For the text-containing cell, return its midpoint in [X, Y] coordinate format. 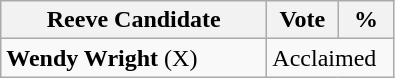
Reeve Candidate [134, 20]
Acclaimed [330, 58]
Vote [302, 20]
% [366, 20]
Wendy Wright (X) [134, 58]
